Output the (x, y) coordinate of the center of the cell containing the given text.  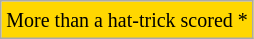
More than a hat-trick scored * (128, 20)
